Scan for the cell matching the given text and deliver its (x, y) coordinate at center. 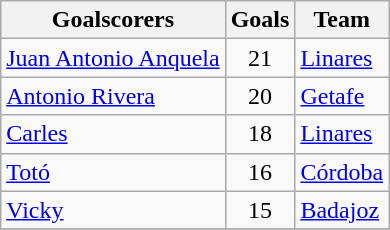
15 (260, 210)
Totó (113, 172)
18 (260, 134)
Team (342, 20)
Carles (113, 134)
Goalscorers (113, 20)
Goals (260, 20)
Getafe (342, 96)
21 (260, 58)
20 (260, 96)
Antonio Rivera (113, 96)
Córdoba (342, 172)
Juan Antonio Anquela (113, 58)
Vicky (113, 210)
Badajoz (342, 210)
16 (260, 172)
